Find where the given text appears and provide that cell's center as (x, y) coordinate. 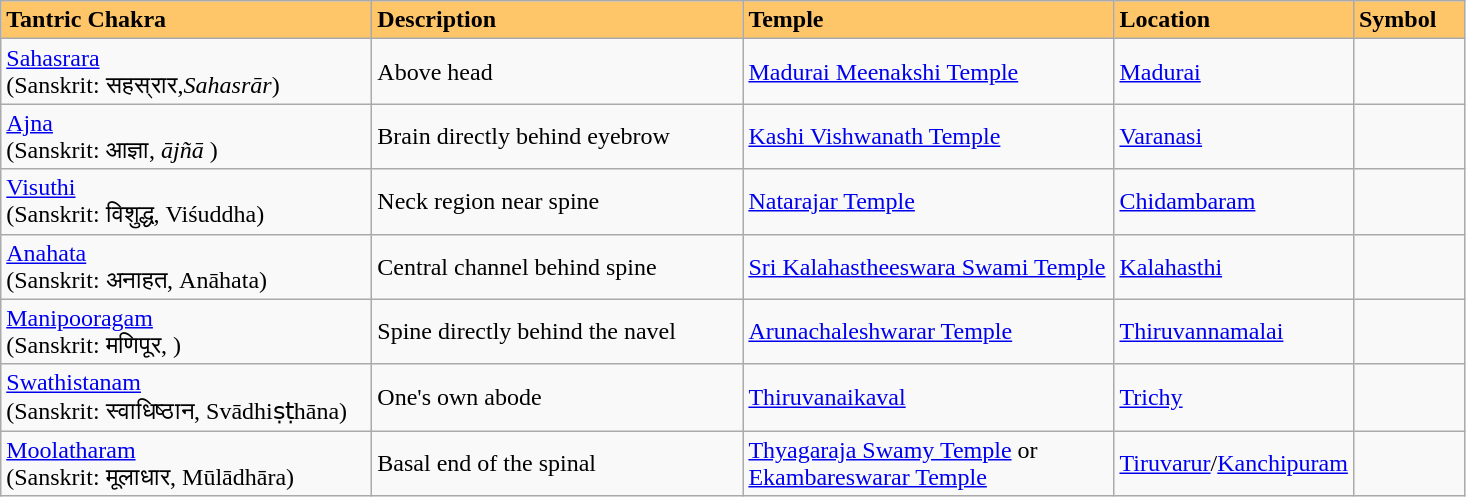
Location (1234, 20)
Anahata(Sanskrit: अनाहत, Anāhata) (186, 266)
Swathistanam(Sanskrit: स्वाधिष्ठान, Svādhiṣṭhāna) (186, 398)
One's own abode (558, 398)
Arunachaleshwarar Temple (928, 332)
Thiruvannamalai (1234, 332)
Thyagaraja Swamy Temple or Ekambareswarar Temple (928, 464)
Sahasrara(Sanskrit: सहस्रार,Sahasrār) (186, 72)
Varanasi (1234, 136)
Thiruvanaikaval (928, 398)
Chidambaram (1234, 202)
Visuthi(Sanskrit: विशुद्ध, Viśuddha) (186, 202)
Trichy (1234, 398)
Madurai (1234, 72)
Neck region near spine (558, 202)
Description (558, 20)
Madurai Meenakshi Temple (928, 72)
Moolatharam(Sanskrit: मूलाधार, Mūlādhāra) (186, 464)
Central channel behind spine (558, 266)
Natarajar Temple (928, 202)
Basal end of the spinal (558, 464)
Kashi Vishwanath Temple (928, 136)
Ajna(Sanskrit: आज्ञा, ājñā ) (186, 136)
Brain directly behind eyebrow (558, 136)
Temple (928, 20)
Kalahasthi (1234, 266)
Sri Kalahastheeswara Swami Temple (928, 266)
Symbol (1408, 20)
Tantric Chakra (186, 20)
Manipooragam(Sanskrit: मणिपूर, ) (186, 332)
Above head (558, 72)
Spine directly behind the navel (558, 332)
Tiruvarur/Kanchipuram (1234, 464)
